Return [X, Y] of the center of cell containing provided text 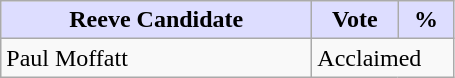
Paul Moffatt [156, 58]
Vote [355, 20]
Acclaimed [383, 58]
Reeve Candidate [156, 20]
% [426, 20]
